Return the [x, y] coordinate for the center point of the cell that contains the specified text.  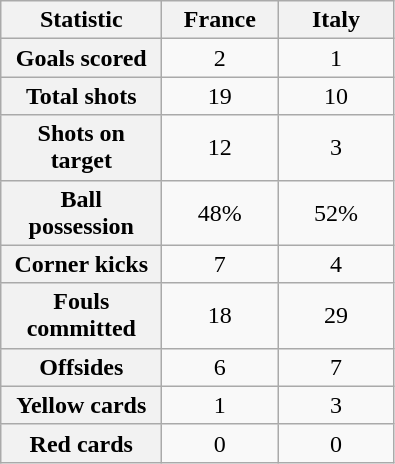
Shots on target [82, 148]
29 [336, 316]
Corner kicks [82, 264]
Ball possession [82, 212]
6 [220, 367]
2 [220, 58]
4 [336, 264]
France [220, 20]
Italy [336, 20]
Yellow cards [82, 405]
19 [220, 96]
Fouls committed [82, 316]
Goals scored [82, 58]
Red cards [82, 443]
48% [220, 212]
52% [336, 212]
10 [336, 96]
Offsides [82, 367]
12 [220, 148]
Total shots [82, 96]
Statistic [82, 20]
18 [220, 316]
